Search for the cell housing the specified text and yield its (X, Y) center coordinate. 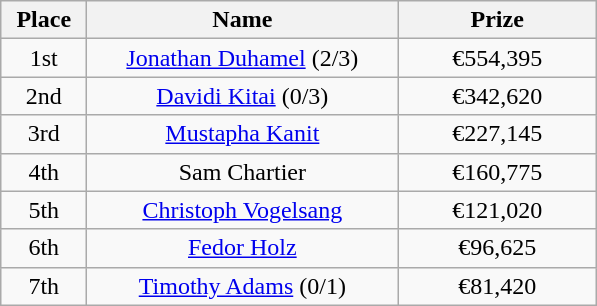
€81,420 (498, 286)
Mustapha Kanit (242, 134)
4th (44, 172)
7th (44, 286)
6th (44, 248)
3rd (44, 134)
2nd (44, 96)
Timothy Adams (0/1) (242, 286)
Jonathan Duhamel (2/3) (242, 58)
Davidi Kitai (0/3) (242, 96)
€227,145 (498, 134)
Prize (498, 20)
1st (44, 58)
Fedor Holz (242, 248)
€121,020 (498, 210)
Name (242, 20)
Christoph Vogelsang (242, 210)
5th (44, 210)
€554,395 (498, 58)
€96,625 (498, 248)
€342,620 (498, 96)
€160,775 (498, 172)
Sam Chartier (242, 172)
Place (44, 20)
